Find where the given text appears and provide that cell's center as (X, Y) coordinate. 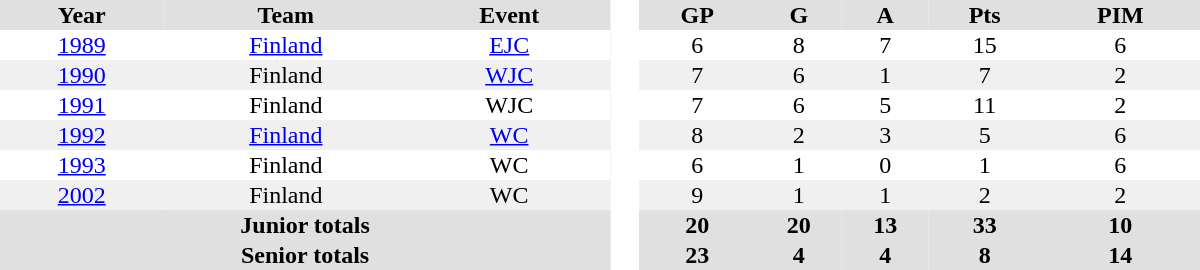
14 (1120, 255)
Team (286, 15)
PIM (1120, 15)
3 (886, 135)
0 (886, 165)
EJC (509, 45)
Event (509, 15)
1990 (82, 75)
Junior totals (305, 225)
33 (985, 225)
11 (985, 105)
Senior totals (305, 255)
G (798, 15)
15 (985, 45)
GP (697, 15)
13 (886, 225)
1993 (82, 165)
Year (82, 15)
1992 (82, 135)
23 (697, 255)
Pts (985, 15)
2002 (82, 195)
1989 (82, 45)
10 (1120, 225)
9 (697, 195)
A (886, 15)
1991 (82, 105)
